Provide the [x, y] coordinate of the cell's center where the given text is located.  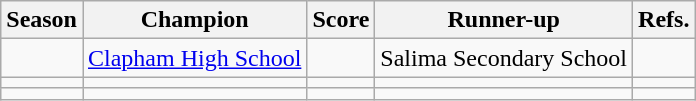
Salima Secondary School [504, 58]
Refs. [664, 20]
Clapham High School [194, 58]
Champion [194, 20]
Season [42, 20]
Score [341, 20]
Runner-up [504, 20]
